From the cell containing the given text, extract its center point as [x, y] coordinate. 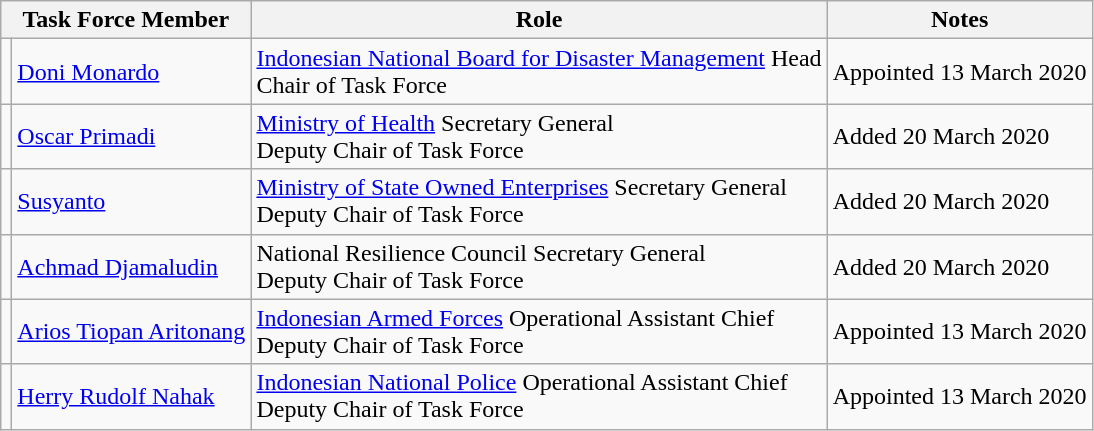
Susyanto [132, 202]
Doni Monardo [132, 72]
Achmad Djamaludin [132, 266]
Ministry of State Owned Enterprises Secretary GeneralDeputy Chair of Task Force [539, 202]
Indonesian National Police Operational Assistant ChiefDeputy Chair of Task Force [539, 396]
National Resilience Council Secretary GeneralDeputy Chair of Task Force [539, 266]
Indonesian National Board for Disaster Management HeadChair of Task Force [539, 72]
Notes [960, 20]
Oscar Primadi [132, 136]
Ministry of Health Secretary GeneralDeputy Chair of Task Force [539, 136]
Indonesian Armed Forces Operational Assistant ChiefDeputy Chair of Task Force [539, 332]
Herry Rudolf Nahak [132, 396]
Task Force Member [126, 20]
Arios Tiopan Aritonang [132, 332]
Role [539, 20]
